Search for the cell housing the specified text and yield its [X, Y] center coordinate. 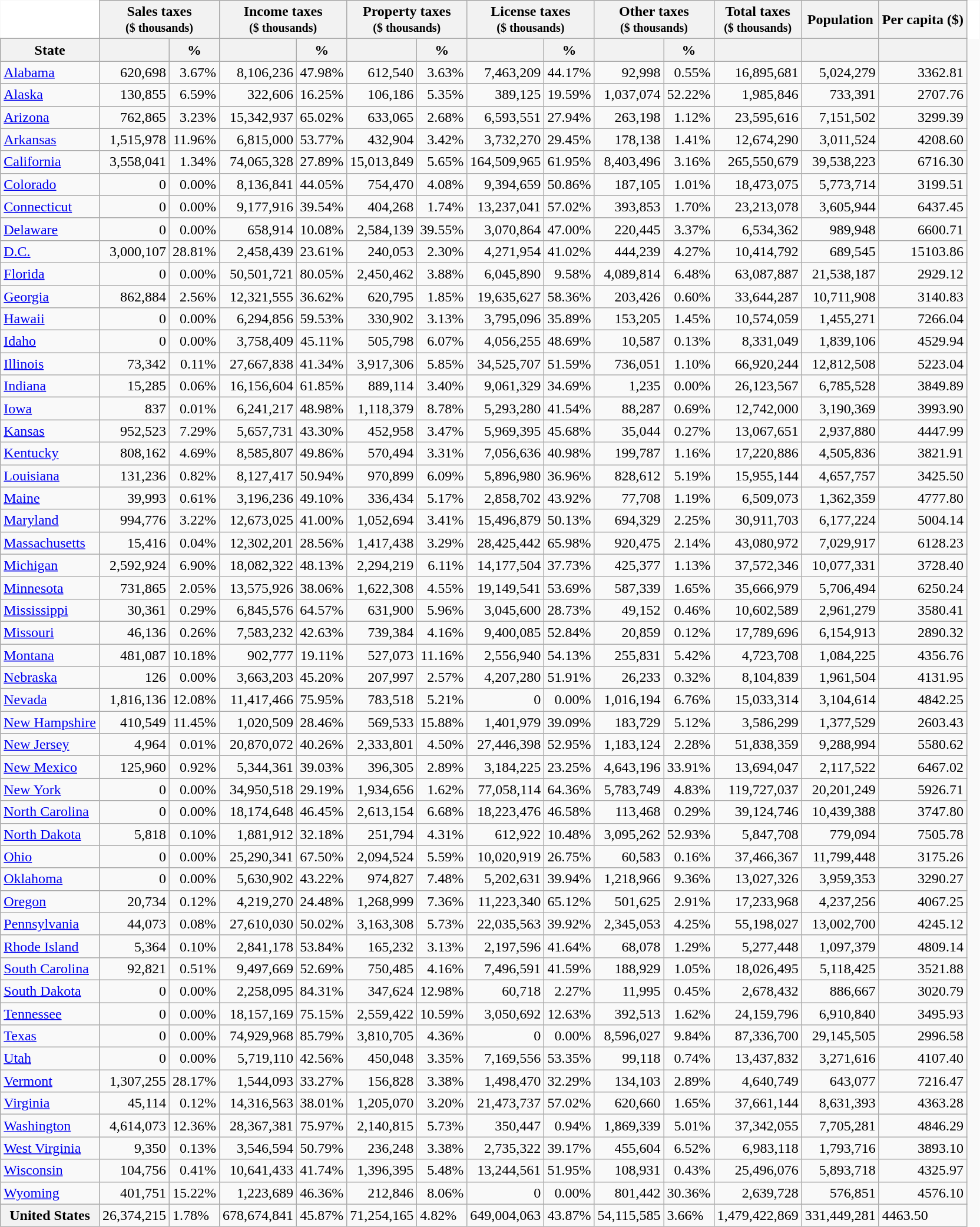
2,117,522 [840, 767]
2,556,940 [505, 655]
Rhode Island [50, 946]
576,851 [840, 1193]
80.05% [322, 274]
3.22% [194, 520]
4,237,256 [840, 901]
347,624 [382, 991]
5,818 [134, 834]
Oklahoma [50, 879]
4.83% [689, 790]
6,785,528 [840, 386]
74,929,968 [258, 1036]
1,307,255 [134, 1081]
South Dakota [50, 991]
11,995 [629, 991]
West Virginia [50, 1148]
10,602,589 [757, 610]
212,846 [382, 1193]
6,177,224 [840, 520]
5.48% [442, 1170]
678,674,841 [258, 1215]
4842.25 [922, 700]
77,708 [629, 498]
689,545 [840, 251]
612,540 [382, 72]
29.19% [322, 790]
1,622,308 [382, 588]
26,123,567 [757, 386]
11.16% [442, 655]
77,058,114 [505, 790]
10.08% [322, 229]
6467.02 [922, 767]
3.66% [689, 1215]
37,661,144 [757, 1103]
5.01% [689, 1126]
3,917,306 [382, 364]
9,497,669 [258, 969]
7,169,556 [505, 1059]
5.59% [442, 857]
2,858,702 [505, 498]
7.29% [194, 431]
131,236 [134, 476]
46.36% [322, 1193]
762,865 [134, 117]
27,667,838 [258, 364]
12,742,000 [757, 409]
State [50, 50]
5.96% [442, 610]
47.00% [569, 229]
633,065 [382, 117]
45.87% [322, 1215]
6716.30 [922, 162]
886,667 [840, 991]
2,639,728 [757, 1193]
Louisiana [50, 476]
41.59% [569, 969]
3425.50 [922, 476]
156,828 [382, 1081]
620,660 [629, 1103]
106,186 [382, 95]
2.30% [442, 251]
425,377 [629, 565]
2707.76 [922, 95]
Colorado [50, 184]
39.17% [569, 1148]
8,596,027 [629, 1036]
North Carolina [50, 812]
52.69% [322, 969]
1,793,716 [840, 1148]
27,446,398 [505, 745]
970,899 [382, 476]
612,922 [505, 834]
3,271,616 [840, 1059]
587,339 [629, 588]
3,959,353 [840, 879]
4809.14 [922, 946]
1.34% [194, 162]
11.45% [194, 722]
66,920,244 [757, 364]
43.92% [569, 498]
3993.90 [922, 409]
39.09% [569, 722]
65.12% [569, 901]
13,237,041 [505, 207]
3,605,944 [840, 207]
33.27% [322, 1081]
24,159,796 [757, 1013]
Iowa [50, 409]
5.65% [442, 162]
5,896,980 [505, 476]
0.32% [689, 678]
6,815,000 [258, 140]
30,911,703 [757, 520]
23,213,078 [757, 207]
13,067,651 [757, 431]
26.75% [569, 857]
Connecticut [50, 207]
2929.12 [922, 274]
569,533 [382, 722]
3,586,299 [757, 722]
3,810,705 [382, 1036]
3.35% [442, 1059]
50.86% [569, 184]
165,232 [382, 946]
17,789,696 [757, 632]
2603.43 [922, 722]
Pennsylvania [50, 924]
26,233 [629, 678]
Idaho [50, 341]
2,592,924 [134, 565]
8,331,049 [757, 341]
13,694,047 [757, 767]
0.94% [569, 1126]
18,174,648 [258, 812]
Washington [50, 1126]
34,950,518 [258, 790]
46.58% [569, 812]
1,097,379 [840, 946]
889,114 [382, 386]
North Dakota [50, 834]
Total taxes($ thousands) [757, 20]
12.36% [194, 1126]
4.82% [442, 1215]
450,048 [382, 1059]
2.28% [689, 745]
23.25% [569, 767]
3299.39 [922, 117]
15,416 [134, 543]
10,711,908 [840, 296]
2.25% [689, 520]
Per capita ($) [922, 20]
2.56% [194, 296]
1.10% [689, 364]
4529.94 [922, 341]
12.63% [569, 1013]
8,136,841 [258, 184]
1,037,074 [629, 95]
68,078 [629, 946]
28,425,442 [505, 543]
37,572,346 [757, 565]
1,479,422,869 [757, 1215]
45.11% [322, 341]
255,831 [629, 655]
92,998 [629, 72]
Wyoming [50, 1193]
4208.60 [922, 140]
32.29% [569, 1081]
United States [50, 1215]
7,583,232 [258, 632]
207,997 [382, 678]
5.42% [689, 655]
5.19% [689, 476]
27.94% [569, 117]
5.17% [442, 498]
6,910,840 [840, 1013]
1.01% [689, 184]
6.76% [689, 700]
0.27% [689, 431]
3,045,600 [505, 610]
4.27% [689, 251]
17,233,968 [757, 901]
License taxes($ thousands) [531, 20]
3,558,041 [134, 162]
1.45% [689, 319]
1,052,694 [382, 520]
5.12% [689, 722]
51,838,359 [757, 745]
5,364 [134, 946]
10,574,059 [757, 319]
1,218,966 [629, 879]
48.13% [322, 565]
7,463,209 [505, 72]
0.41% [194, 1170]
404,268 [382, 207]
350,447 [505, 1126]
Delaware [50, 229]
14,316,563 [258, 1103]
3,000,107 [134, 251]
14,177,504 [505, 565]
4245.12 [922, 924]
41.54% [569, 409]
61.85% [322, 386]
44.17% [569, 72]
7505.78 [922, 834]
49.86% [322, 453]
5.85% [442, 364]
7266.04 [922, 319]
12.08% [194, 700]
73,342 [134, 364]
20,734 [134, 901]
50.94% [322, 476]
20,201,249 [840, 790]
3290.27 [922, 879]
50,501,721 [258, 274]
4.50% [442, 745]
58.36% [569, 296]
3.20% [442, 1103]
0.51% [194, 969]
265,550,679 [757, 162]
4,643,196 [629, 767]
6,593,551 [505, 117]
5004.14 [922, 520]
27,610,030 [258, 924]
570,494 [382, 453]
1.12% [689, 117]
3.63% [442, 72]
Massachusetts [50, 543]
11,799,448 [840, 857]
1.05% [689, 969]
Property taxes($ thousands) [407, 20]
92,821 [134, 969]
920,475 [629, 543]
0.45% [689, 991]
5,893,718 [840, 1170]
3,196,236 [258, 498]
67.50% [322, 857]
28.56% [322, 543]
15,013,849 [382, 162]
0.55% [689, 72]
2.27% [569, 991]
6,509,073 [757, 498]
74,065,328 [258, 162]
36.96% [569, 476]
10,414,792 [757, 251]
11,223,340 [505, 901]
19.11% [322, 655]
Other taxes($ thousands) [654, 20]
4447.99 [922, 431]
New York [50, 790]
1.78% [194, 1215]
41.02% [569, 251]
30,361 [134, 610]
2,140,815 [382, 1126]
2,294,219 [382, 565]
10.59% [442, 1013]
44,073 [134, 924]
8,403,496 [629, 162]
1.19% [689, 498]
19.59% [569, 95]
1,084,225 [840, 655]
60,718 [505, 991]
71,254,165 [382, 1215]
3747.80 [922, 812]
4777.80 [922, 498]
1,401,979 [505, 722]
4576.10 [922, 1193]
6,983,118 [757, 1148]
783,518 [382, 700]
54,115,585 [629, 1215]
15,955,144 [757, 476]
3,795,096 [505, 319]
24.48% [322, 901]
2.68% [442, 117]
4.31% [442, 834]
44.05% [322, 184]
12,321,555 [258, 296]
39.54% [322, 207]
64.36% [569, 790]
45,114 [134, 1103]
3,184,225 [505, 767]
6437.45 [922, 207]
3,190,369 [840, 409]
1,816,136 [134, 700]
4356.76 [922, 655]
134,103 [629, 1081]
8,585,807 [258, 453]
18,157,169 [258, 1013]
Florida [50, 274]
32.18% [322, 834]
620,795 [382, 296]
10,587 [629, 341]
6.59% [194, 95]
4,271,954 [505, 251]
5,630,902 [258, 879]
8,631,393 [840, 1103]
15103.86 [922, 251]
30.36% [689, 1193]
1,020,509 [258, 722]
Vermont [50, 1081]
Missouri [50, 632]
21,538,187 [840, 274]
39.92% [569, 924]
54.13% [569, 655]
3362.81 [922, 72]
Minnesota [50, 588]
401,751 [134, 1193]
Wisconsin [50, 1170]
3580.41 [922, 610]
15,342,937 [258, 117]
11,417,466 [258, 700]
240,053 [382, 251]
51.95% [569, 1170]
5223.04 [922, 364]
5,706,494 [840, 588]
38.06% [322, 588]
3.67% [194, 72]
3728.40 [922, 565]
7.48% [442, 879]
4846.29 [922, 1126]
3849.89 [922, 386]
501,625 [629, 901]
4,657,757 [840, 476]
6,045,890 [505, 274]
3,758,409 [258, 341]
1,544,093 [258, 1081]
19,635,627 [505, 296]
3,011,524 [840, 140]
13,575,926 [258, 588]
4,056,255 [505, 341]
10,020,919 [505, 857]
4107.40 [922, 1059]
3,732,270 [505, 140]
902,777 [258, 655]
3521.88 [922, 969]
0.46% [689, 610]
16.25% [322, 95]
28.46% [322, 722]
1,985,846 [757, 95]
6,294,856 [258, 319]
113,468 [629, 812]
43.30% [322, 431]
837 [134, 409]
0.60% [689, 296]
52.93% [689, 834]
39,124,746 [757, 812]
0.74% [689, 1059]
15,496,879 [505, 520]
Population [840, 20]
64.57% [322, 610]
4,723,708 [757, 655]
2,613,154 [382, 812]
10.18% [194, 655]
7,705,281 [840, 1126]
0.16% [689, 857]
164,509,965 [505, 162]
12,302,201 [258, 543]
39.55% [442, 229]
1,881,912 [258, 834]
125,960 [134, 767]
1,417,438 [382, 543]
1.85% [442, 296]
952,523 [134, 431]
1.70% [689, 207]
Utah [50, 1059]
5,719,110 [258, 1059]
60,583 [629, 857]
5.21% [442, 700]
29.45% [569, 140]
5,118,425 [840, 969]
392,513 [629, 1013]
33,644,287 [757, 296]
4.08% [442, 184]
199,787 [629, 453]
45.68% [569, 431]
48.69% [569, 341]
D.C. [50, 251]
2,937,880 [840, 431]
21,473,737 [505, 1103]
Georgia [50, 296]
12,812,508 [840, 364]
25,496,076 [757, 1170]
42.63% [322, 632]
3.23% [194, 117]
731,865 [134, 588]
779,094 [840, 834]
736,051 [629, 364]
10,077,331 [840, 565]
6,845,576 [258, 610]
3.41% [442, 520]
455,604 [629, 1148]
336,434 [382, 498]
18,473,075 [757, 184]
1,223,689 [258, 1193]
19,149,541 [505, 588]
6,241,217 [258, 409]
1.41% [689, 140]
0.26% [194, 632]
3.29% [442, 543]
26,374,215 [134, 1215]
389,125 [505, 95]
5,783,749 [629, 790]
3175.26 [922, 857]
6250.24 [922, 588]
6128.23 [922, 543]
9,350 [134, 1148]
Indiana [50, 386]
23,595,616 [757, 117]
41.64% [569, 946]
California [50, 162]
25,290,341 [258, 857]
0.04% [194, 543]
1.74% [442, 207]
9,061,329 [505, 386]
3,546,594 [258, 1148]
43.22% [322, 879]
989,948 [840, 229]
3,663,203 [258, 678]
862,884 [134, 296]
432,904 [382, 140]
4,964 [134, 745]
52.22% [689, 95]
65.02% [322, 117]
6.09% [442, 476]
1,396,395 [382, 1170]
9,177,916 [258, 207]
37,466,367 [757, 857]
4,089,814 [629, 274]
Ohio [50, 857]
40.98% [569, 453]
New Jersey [50, 745]
15.88% [442, 722]
994,776 [134, 520]
10.48% [569, 834]
0.92% [194, 767]
631,900 [382, 610]
5,202,631 [505, 879]
51.59% [569, 364]
3,095,262 [629, 834]
3495.93 [922, 1013]
153,205 [629, 319]
5,277,448 [757, 946]
43.87% [569, 1215]
6.11% [442, 565]
750,485 [382, 969]
2.05% [194, 588]
Tennessee [50, 1013]
Arizona [50, 117]
50.13% [569, 520]
5,969,395 [505, 431]
5926.71 [922, 790]
2,458,439 [258, 251]
1,183,124 [629, 745]
50.02% [322, 924]
3020.79 [922, 991]
7,151,502 [840, 117]
452,958 [382, 431]
75.95% [322, 700]
5,773,714 [840, 184]
1,118,379 [382, 409]
4.36% [442, 1036]
Montana [50, 655]
65.98% [569, 543]
4,219,270 [258, 901]
33.91% [689, 767]
20,859 [629, 632]
7,056,636 [505, 453]
46.45% [322, 812]
15,285 [134, 386]
126 [134, 678]
2,584,139 [382, 229]
28.73% [569, 610]
8,127,417 [258, 476]
7,029,917 [840, 543]
3,104,614 [840, 700]
Alabama [50, 72]
0.43% [689, 1170]
801,442 [629, 1193]
18,082,322 [258, 565]
Kansas [50, 431]
35,666,979 [757, 588]
4131.95 [922, 678]
13,437,832 [757, 1059]
3.31% [442, 453]
481,087 [134, 655]
6,154,913 [840, 632]
2,094,524 [382, 857]
4,505,836 [840, 453]
4,207,280 [505, 678]
739,384 [382, 632]
12,674,290 [757, 140]
2890.32 [922, 632]
1,515,978 [134, 140]
2,735,322 [505, 1148]
Sales taxes($ thousands) [159, 20]
2,678,432 [757, 991]
1.29% [689, 946]
9,400,085 [505, 632]
17,220,886 [757, 453]
1,268,999 [382, 901]
0.08% [194, 924]
Nevada [50, 700]
9.36% [689, 879]
527,073 [382, 655]
16,156,604 [258, 386]
2,345,053 [629, 924]
Illinois [50, 364]
3.42% [442, 140]
Oregon [50, 901]
0.61% [194, 498]
3,163,308 [382, 924]
1,377,529 [840, 722]
1,455,271 [840, 319]
75.15% [322, 1013]
Virginia [50, 1103]
6.90% [194, 565]
410,549 [134, 722]
6.68% [442, 812]
3.88% [442, 274]
108,931 [629, 1170]
37.73% [569, 565]
8.78% [442, 409]
12.98% [442, 991]
Texas [50, 1036]
34,525,707 [505, 364]
330,902 [382, 319]
251,794 [382, 834]
Mississippi [50, 610]
Michigan [50, 565]
396,305 [382, 767]
5,657,731 [258, 431]
4363.28 [922, 1103]
1,934,656 [382, 790]
12,673,025 [258, 520]
Maine [50, 498]
41.34% [322, 364]
8,106,236 [258, 72]
187,105 [629, 184]
1,498,470 [505, 1081]
Maryland [50, 520]
15,033,314 [757, 700]
13,244,561 [505, 1170]
2996.58 [922, 1036]
13,002,700 [840, 924]
48.98% [322, 409]
10,641,433 [258, 1170]
53.77% [322, 140]
5580.62 [922, 745]
6.07% [442, 341]
2,450,462 [382, 274]
1,869,339 [629, 1126]
20,870,072 [258, 745]
28,367,381 [258, 1126]
3199.51 [922, 184]
South Carolina [50, 969]
0.06% [194, 386]
6,534,362 [757, 229]
35,044 [629, 431]
49,152 [629, 610]
5,024,279 [840, 72]
1,362,359 [840, 498]
104,756 [134, 1170]
9.84% [689, 1036]
3821.91 [922, 453]
18,026,495 [757, 969]
643,077 [840, 1081]
39.03% [322, 767]
28.17% [194, 1081]
40.26% [322, 745]
0.69% [689, 409]
34.69% [569, 386]
Alaska [50, 95]
3.40% [442, 386]
46,136 [134, 632]
5.35% [442, 95]
New Hampshire [50, 722]
1,235 [629, 386]
49.10% [322, 498]
620,698 [134, 72]
1.16% [689, 453]
2.57% [442, 678]
2.14% [689, 543]
263,198 [629, 117]
3.16% [689, 162]
38.01% [322, 1103]
75.97% [322, 1126]
236,248 [382, 1148]
45.20% [322, 678]
4.69% [194, 453]
2,961,279 [840, 610]
41.74% [322, 1170]
393,853 [629, 207]
974,827 [382, 879]
754,470 [382, 184]
22,035,563 [505, 924]
11.96% [194, 140]
331,449,281 [840, 1215]
15.22% [194, 1193]
63,087,887 [757, 274]
2.91% [689, 901]
9,288,994 [840, 745]
188,929 [629, 969]
18,223,476 [505, 812]
649,004,063 [505, 1215]
5,293,280 [505, 409]
6600.71 [922, 229]
4.55% [442, 588]
3893.10 [922, 1148]
6.48% [689, 274]
51.91% [569, 678]
39,538,223 [840, 162]
88,287 [629, 409]
7,496,591 [505, 969]
183,729 [629, 722]
Nebraska [50, 678]
37,342,055 [757, 1126]
39.94% [569, 879]
4325.97 [922, 1170]
7.36% [442, 901]
2,333,801 [382, 745]
4067.25 [922, 901]
3,070,864 [505, 229]
Hawaii [50, 319]
27.89% [322, 162]
New Mexico [50, 767]
1,839,106 [840, 341]
828,612 [629, 476]
2,559,422 [382, 1013]
3,050,692 [505, 1013]
7216.47 [922, 1081]
Arkansas [50, 140]
505,798 [382, 341]
43,080,972 [757, 543]
733,391 [840, 95]
16,895,681 [757, 72]
1.13% [689, 565]
3.37% [689, 229]
2,258,095 [258, 991]
5,847,708 [757, 834]
Kentucky [50, 453]
130,855 [134, 95]
41.00% [322, 520]
53.69% [569, 588]
23.61% [322, 251]
322,606 [258, 95]
0.82% [194, 476]
1,205,070 [382, 1103]
39,993 [134, 498]
29,145,505 [840, 1036]
1,016,194 [629, 700]
9.58% [569, 274]
4463.50 [922, 1215]
28.81% [194, 251]
99,118 [629, 1059]
6.52% [689, 1148]
13,027,326 [757, 879]
50.79% [322, 1148]
5,344,361 [258, 767]
9,394,659 [505, 184]
178,138 [629, 140]
35.89% [569, 319]
47.98% [322, 72]
Income taxes($ thousands) [283, 20]
808,162 [134, 453]
119,727,037 [757, 790]
694,329 [629, 520]
2,841,178 [258, 946]
52.84% [569, 632]
55,198,027 [757, 924]
0.11% [194, 364]
53.84% [322, 946]
658,914 [258, 229]
444,239 [629, 251]
8.06% [442, 1193]
85.79% [322, 1036]
59.53% [322, 319]
4.25% [689, 924]
1,961,504 [840, 678]
2,197,596 [505, 946]
4,614,073 [134, 1126]
203,426 [629, 296]
61.95% [569, 162]
3.47% [442, 431]
84.31% [322, 991]
52.95% [569, 745]
42.56% [322, 1059]
10,439,388 [840, 812]
8,104,839 [757, 678]
4,640,749 [757, 1081]
36.62% [322, 296]
220,445 [629, 229]
53.35% [569, 1059]
3140.83 [922, 296]
87,336,700 [757, 1036]
